Pinpoint the cell where the given text exists, returning its (X, Y) midpoint coordinate. 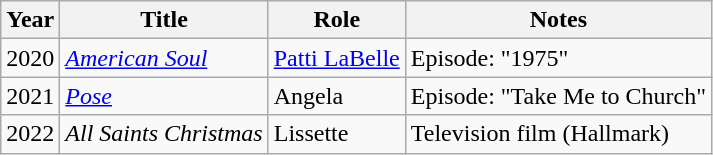
Lissette (336, 134)
Episode: "Take Me to Church" (558, 96)
Television film (Hallmark) (558, 134)
Patti LaBelle (336, 58)
2021 (30, 96)
Pose (164, 96)
Episode: "1975" (558, 58)
2020 (30, 58)
All Saints Christmas (164, 134)
American Soul (164, 58)
Angela (336, 96)
Title (164, 20)
Role (336, 20)
Notes (558, 20)
Year (30, 20)
2022 (30, 134)
